Pinpoint the cell where the given text exists, returning its [x, y] midpoint coordinate. 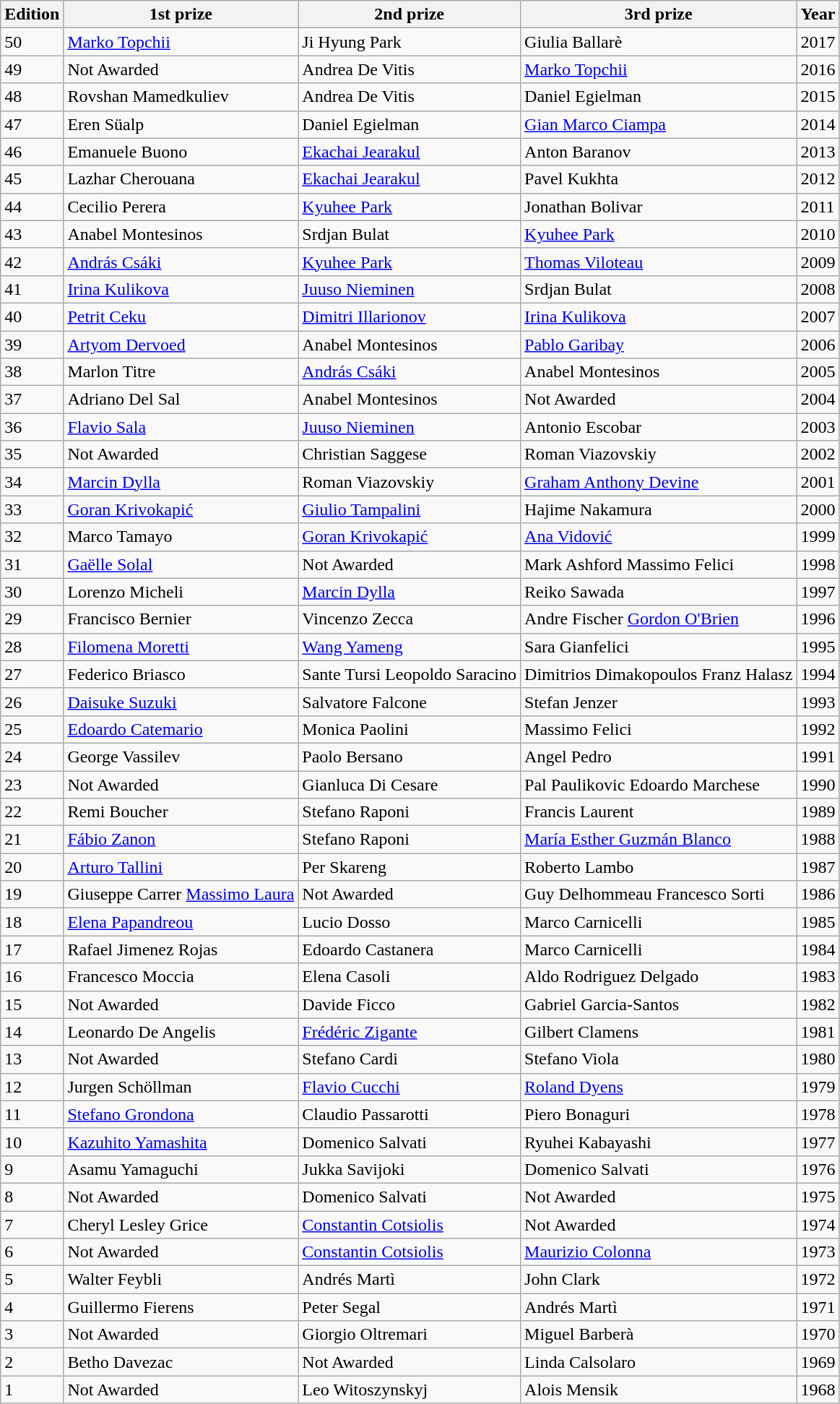
34 [32, 482]
Aldo Rodriguez Delgado [659, 977]
1969 [818, 1362]
Giulia Ballarè [659, 42]
1984 [818, 949]
1978 [818, 1114]
5 [32, 1280]
36 [32, 427]
Eren Süalp [181, 124]
Marco Tamayo [181, 537]
Jukka Savijoki [410, 1169]
Betho Davezac [181, 1362]
1 [32, 1390]
31 [32, 564]
49 [32, 69]
3 [32, 1335]
Peter Segal [410, 1307]
2007 [818, 316]
Flavio Sala [181, 427]
41 [32, 289]
Lorenzo Micheli [181, 592]
Emanuele Buono [181, 152]
Sante Tursi Leopoldo Saracino [410, 674]
13 [32, 1059]
Artyom Dervoed [181, 345]
20 [32, 867]
Francis Laurent [659, 812]
46 [32, 152]
Paolo Bersano [410, 757]
1995 [818, 647]
1992 [818, 729]
2000 [818, 509]
Christian Saggese [410, 455]
Francisco Bernier [181, 619]
2 [32, 1362]
1996 [818, 619]
Sara Gianfelici [659, 647]
Gabriel Garcia-Santos [659, 1004]
1981 [818, 1032]
Marlon Titre [181, 372]
Jonathan Bolivar [659, 207]
1982 [818, 1004]
2012 [818, 179]
43 [32, 234]
2013 [818, 152]
Ana Vidović [659, 537]
John Clark [659, 1280]
38 [32, 372]
6 [32, 1252]
1987 [818, 867]
Giuseppe Carrer Massimo Laura [181, 895]
27 [32, 674]
14 [32, 1032]
23 [32, 784]
Alois Mensik [659, 1390]
16 [32, 977]
30 [32, 592]
Adriano Del Sal [181, 400]
32 [32, 537]
Lazhar Cherouana [181, 179]
Giorgio Oltremari [410, 1335]
1994 [818, 674]
Thomas Viloteau [659, 262]
2015 [818, 97]
35 [32, 455]
Roland Dyens [659, 1087]
26 [32, 702]
1968 [818, 1390]
50 [32, 42]
2009 [818, 262]
Gian Marco Ciampa [659, 124]
Federico Briasco [181, 674]
28 [32, 647]
45 [32, 179]
Graham Anthony Devine [659, 482]
1988 [818, 840]
Salvatore Falcone [410, 702]
7 [32, 1225]
Claudio Passarotti [410, 1114]
Stefan Jenzer [659, 702]
39 [32, 345]
1970 [818, 1335]
1989 [818, 812]
Edoardo Catemario [181, 729]
2008 [818, 289]
1985 [818, 922]
33 [32, 509]
2005 [818, 372]
Edition [32, 14]
Flavio Cucchi [410, 1087]
Mark Ashford Massimo Felici [659, 564]
Stefano Grondona [181, 1114]
Andre Fischer Gordon O'Brien [659, 619]
Fábio Zanon [181, 840]
2003 [818, 427]
15 [32, 1004]
2011 [818, 207]
Massimo Felici [659, 729]
2010 [818, 234]
Francesco Moccia [181, 977]
1979 [818, 1087]
Jurgen Schöllman [181, 1087]
29 [32, 619]
21 [32, 840]
2nd prize [410, 14]
Elena Papandreou [181, 922]
11 [32, 1114]
Gilbert Clamens [659, 1032]
1991 [818, 757]
Angel Pedro [659, 757]
1st prize [181, 14]
Linda Calsolaro [659, 1362]
Ryuhei Kabayashi [659, 1142]
Monica Paolini [410, 729]
1999 [818, 537]
Miguel Barberà [659, 1335]
Leo Witoszynskyj [410, 1390]
1993 [818, 702]
1986 [818, 895]
Guy Delhommeau Francesco Sorti [659, 895]
Pavel Kukhta [659, 179]
1972 [818, 1280]
Leonardo De Angelis [181, 1032]
Dimitri Illarionov [410, 316]
Davide Ficco [410, 1004]
1971 [818, 1307]
Vincenzo Zecca [410, 619]
1976 [818, 1169]
Frédéric Zigante [410, 1032]
2001 [818, 482]
18 [32, 922]
2004 [818, 400]
Kazuhito Yamashita [181, 1142]
42 [32, 262]
1975 [818, 1197]
Remi Boucher [181, 812]
12 [32, 1087]
Stefano Cardi [410, 1059]
Petrit Ceku [181, 316]
Maurizio Colonna [659, 1252]
Anton Baranov [659, 152]
25 [32, 729]
47 [32, 124]
44 [32, 207]
Lucio Dosso [410, 922]
Giulio Tampalini [410, 509]
Stefano Viola [659, 1059]
1998 [818, 564]
37 [32, 400]
1983 [818, 977]
1974 [818, 1225]
9 [32, 1169]
Hajime Nakamura [659, 509]
Arturo Tallini [181, 867]
4 [32, 1307]
1997 [818, 592]
10 [32, 1142]
Filomena Moretti [181, 647]
Asamu Yamaguchi [181, 1169]
8 [32, 1197]
Gaëlle Solal [181, 564]
Cecilio Perera [181, 207]
Per Skareng [410, 867]
Year [818, 14]
1980 [818, 1059]
Walter Feybli [181, 1280]
Edoardo Castanera [410, 949]
Gianluca Di Cesare [410, 784]
48 [32, 97]
Daisuke Suzuki [181, 702]
Pal Paulikovic Edoardo Marchese [659, 784]
Roberto Lambo [659, 867]
2016 [818, 69]
2014 [818, 124]
Ji Hyung Park [410, 42]
Pablo Garibay [659, 345]
1977 [818, 1142]
17 [32, 949]
2006 [818, 345]
2002 [818, 455]
24 [32, 757]
María Esther Guzmán Blanco [659, 840]
40 [32, 316]
Antonio Escobar [659, 427]
Dimitrios Dimakopoulos Franz Halasz [659, 674]
Cheryl Lesley Grice [181, 1225]
22 [32, 812]
3rd prize [659, 14]
George Vassilev [181, 757]
Elena Casoli [410, 977]
Piero Bonaguri [659, 1114]
Wang Yameng [410, 647]
1990 [818, 784]
1973 [818, 1252]
Rovshan Mamedkuliev [181, 97]
2017 [818, 42]
Guillermo Fierens [181, 1307]
Rafael Jimenez Rojas [181, 949]
19 [32, 895]
Reiko Sawada [659, 592]
